Capture the cell that displays the provided text and extract its (x, y) central coordinate. 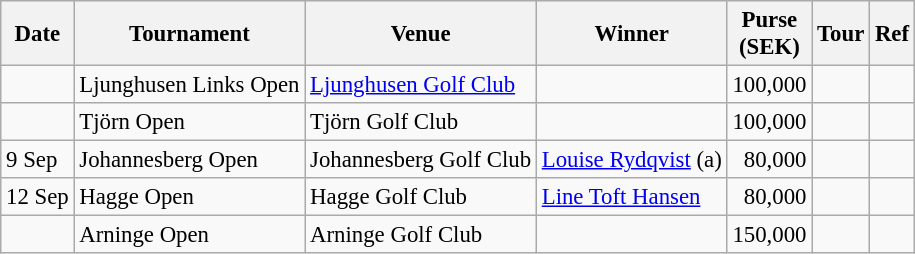
150,000 (770, 235)
Tournament (190, 34)
Tjörn Golf Club (421, 122)
9 Sep (38, 160)
Venue (421, 34)
Winner (632, 34)
Arninge Golf Club (421, 235)
12 Sep (38, 197)
Johannesberg Open (190, 160)
Johannesberg Golf Club (421, 160)
Tjörn Open (190, 122)
Tour (841, 34)
Hagge Open (190, 197)
Ljunghusen Golf Club (421, 85)
Line Toft Hansen (632, 197)
Louise Rydqvist (a) (632, 160)
Purse(SEK) (770, 34)
Date (38, 34)
Ljunghusen Links Open (190, 85)
Ref (892, 34)
Arninge Open (190, 235)
Hagge Golf Club (421, 197)
